From the cell containing the given text, extract its center point as (x, y) coordinate. 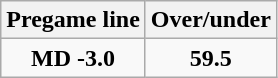
Over/under (210, 20)
Pregame line (74, 20)
59.5 (210, 58)
MD -3.0 (74, 58)
